From the cell containing the given text, extract its center point as [X, Y] coordinate. 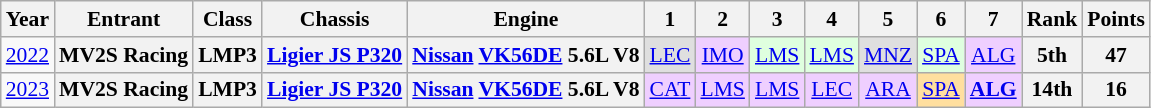
Engine [526, 19]
7 [994, 19]
5 [888, 19]
2023 [28, 90]
16 [1116, 90]
6 [941, 19]
Rank [1052, 19]
47 [1116, 55]
Year [28, 19]
4 [832, 19]
IMO [722, 55]
CAT [670, 90]
MNZ [888, 55]
5th [1052, 55]
2022 [28, 55]
Entrant [124, 19]
ARA [888, 90]
Class [228, 19]
1 [670, 19]
2 [722, 19]
14th [1052, 90]
3 [778, 19]
Points [1116, 19]
Chassis [334, 19]
